Detect which cell encompasses the target text, then output its (x, y) center coordinate. 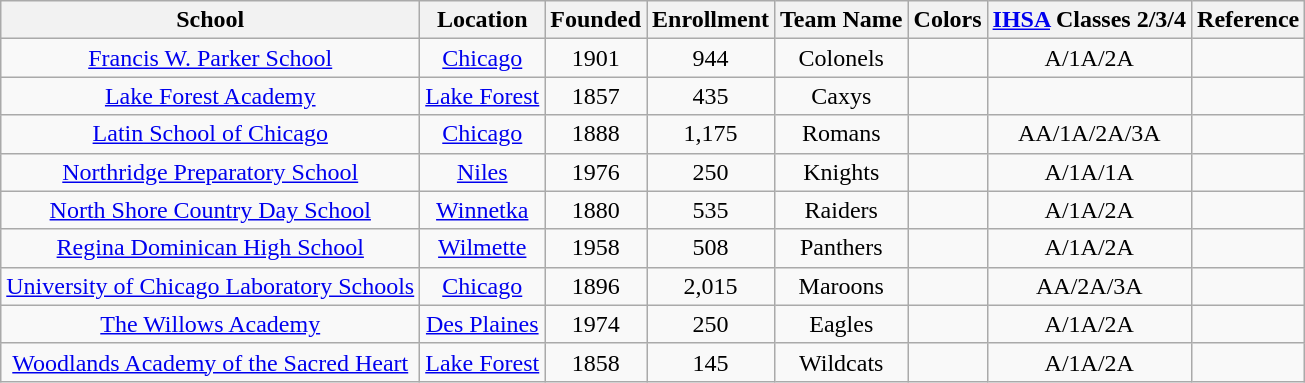
1857 (596, 96)
A/1A/1A (1089, 172)
Raiders (842, 210)
Winnetka (482, 210)
IHSA Classes 2/3/4 (1089, 20)
Location (482, 20)
The Willows Academy (210, 324)
Maroons (842, 286)
1880 (596, 210)
Eagles (842, 324)
AA/1A/2A/3A (1089, 134)
Panthers (842, 248)
Caxys (842, 96)
1901 (596, 58)
Latin School of Chicago (210, 134)
Wilmette (482, 248)
1976 (596, 172)
508 (711, 248)
535 (711, 210)
944 (711, 58)
AA/2A/3A (1089, 286)
Colors (948, 20)
145 (711, 362)
Niles (482, 172)
Colonels (842, 58)
Team Name (842, 20)
North Shore Country Day School (210, 210)
1858 (596, 362)
Wildcats (842, 362)
Northridge Preparatory School (210, 172)
1888 (596, 134)
1896 (596, 286)
Woodlands Academy of the Sacred Heart (210, 362)
1974 (596, 324)
Enrollment (711, 20)
Knights (842, 172)
Lake Forest Academy (210, 96)
Francis W. Parker School (210, 58)
Des Plaines (482, 324)
1958 (596, 248)
Reference (1248, 20)
435 (711, 96)
2,015 (711, 286)
University of Chicago Laboratory Schools (210, 286)
Romans (842, 134)
1,175 (711, 134)
Regina Dominican High School (210, 248)
School (210, 20)
Founded (596, 20)
